Return (X, Y) of the center of cell containing provided text 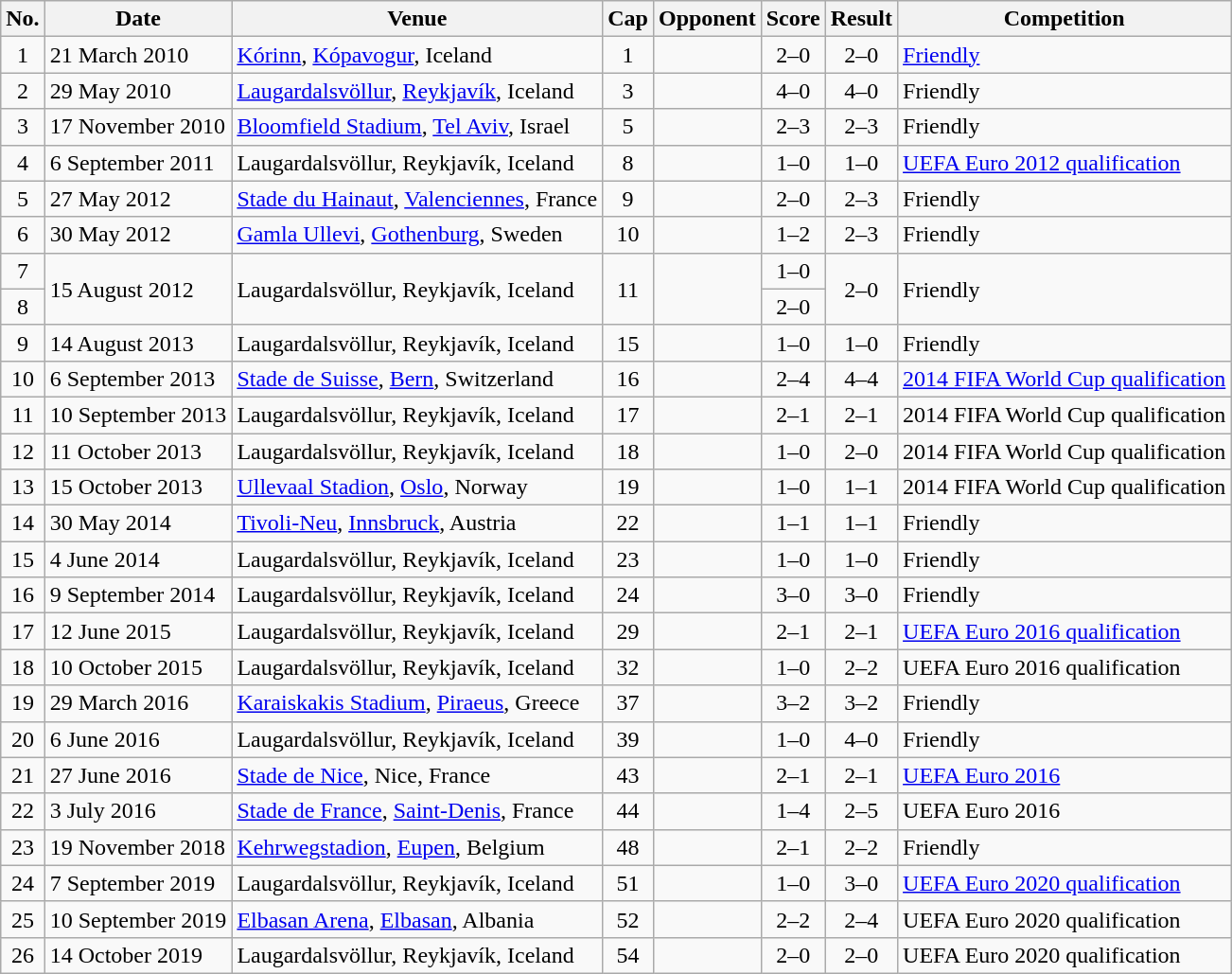
1–2 (793, 235)
17 November 2010 (138, 127)
Date (138, 19)
20 (23, 739)
Kehrwegstadion, Eupen, Belgium (417, 847)
39 (628, 739)
9 September 2014 (138, 595)
Bloomfield Stadium, Tel Aviv, Israel (417, 127)
26 (23, 955)
UEFA Euro 2012 qualification (1065, 163)
37 (628, 703)
32 (628, 667)
7 (23, 271)
54 (628, 955)
44 (628, 811)
11 October 2013 (138, 452)
6 (23, 235)
15 August 2012 (138, 289)
48 (628, 847)
13 (23, 487)
21 March 2010 (138, 55)
21 (23, 775)
10 October 2015 (138, 667)
Elbasan Arena, Elbasan, Albania (417, 919)
Stade de France, Saint-Denis, France (417, 811)
30 May 2014 (138, 523)
29 March 2016 (138, 703)
Kórinn, Kópavogur, Iceland (417, 55)
6 September 2011 (138, 163)
Gamla Ullevi, Gothenburg, Sweden (417, 235)
14 (23, 523)
6 September 2013 (138, 379)
Stade de Nice, Nice, France (417, 775)
4 June 2014 (138, 559)
Venue (417, 19)
27 June 2016 (138, 775)
12 June 2015 (138, 631)
52 (628, 919)
No. (23, 19)
7 September 2019 (138, 883)
2 (23, 91)
25 (23, 919)
Ullevaal Stadion, Oslo, Norway (417, 487)
2–5 (861, 811)
14 August 2013 (138, 343)
Tivoli-Neu, Innsbruck, Austria (417, 523)
15 October 2013 (138, 487)
Cap (628, 19)
51 (628, 883)
Competition (1065, 19)
29 May 2010 (138, 91)
Result (861, 19)
19 November 2018 (138, 847)
30 May 2012 (138, 235)
Stade de Suisse, Bern, Switzerland (417, 379)
10 September 2019 (138, 919)
4–4 (861, 379)
43 (628, 775)
Score (793, 19)
4 (23, 163)
29 (628, 631)
6 June 2016 (138, 739)
Stade du Hainaut, Valenciennes, France (417, 199)
27 May 2012 (138, 199)
Karaiskakis Stadium, Piraeus, Greece (417, 703)
1–4 (793, 811)
Opponent (707, 19)
10 September 2013 (138, 415)
12 (23, 452)
3 July 2016 (138, 811)
14 October 2019 (138, 955)
